For the text-containing cell, return its midpoint in [X, Y] coordinate format. 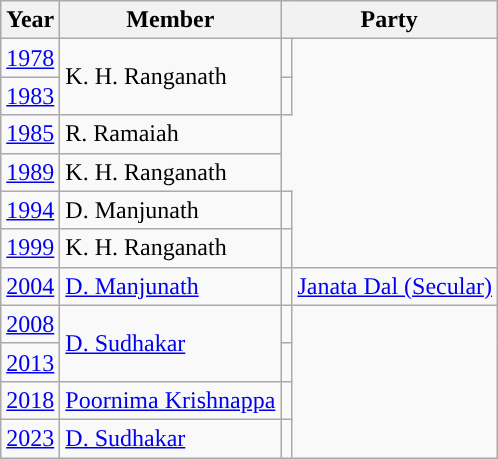
1983 [30, 96]
Member [170, 20]
1985 [30, 134]
2013 [30, 362]
Janata Dal (Secular) [395, 286]
Party [390, 20]
2018 [30, 400]
R. Ramaiah [170, 134]
1989 [30, 172]
1994 [30, 210]
Year [30, 20]
2008 [30, 324]
2004 [30, 286]
2023 [30, 438]
Poornima Krishnappa [170, 400]
1978 [30, 58]
1999 [30, 248]
